For the text-containing cell, return its midpoint in (X, Y) coordinate format. 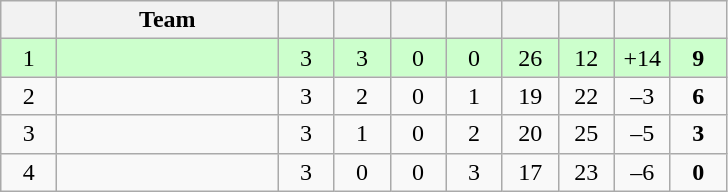
4 (29, 172)
26 (530, 58)
–3 (642, 96)
22 (586, 96)
19 (530, 96)
23 (586, 172)
Team (168, 20)
+14 (642, 58)
–6 (642, 172)
9 (698, 58)
12 (586, 58)
6 (698, 96)
20 (530, 134)
25 (586, 134)
–5 (642, 134)
17 (530, 172)
